Extract the [x, y] coordinate from the center of the cell holding the provided text.  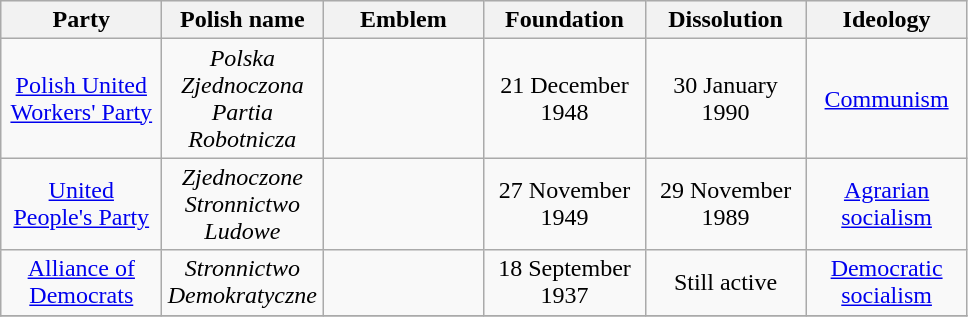
Zjednoczone Stronnictwo Ludowe [242, 204]
Emblem [404, 20]
Communism [886, 98]
Party [82, 20]
18 September 1937 [564, 282]
Polish United Workers' Party [82, 98]
27 November 1949 [564, 204]
Foundation [564, 20]
Polish name [242, 20]
21 December 1948 [564, 98]
29 November 1989 [726, 204]
Ideology [886, 20]
Stronnictwo Demokratyczne [242, 282]
30 January 1990 [726, 98]
Still active [726, 282]
Alliance of Democrats [82, 282]
Polska Zjednoczona Partia Robotnicza [242, 98]
Dissolution [726, 20]
Agrarian socialism [886, 204]
Democratic socialism [886, 282]
United People's Party [82, 204]
